Provide the (x, y) coordinate of the cell's center where the given text is located.  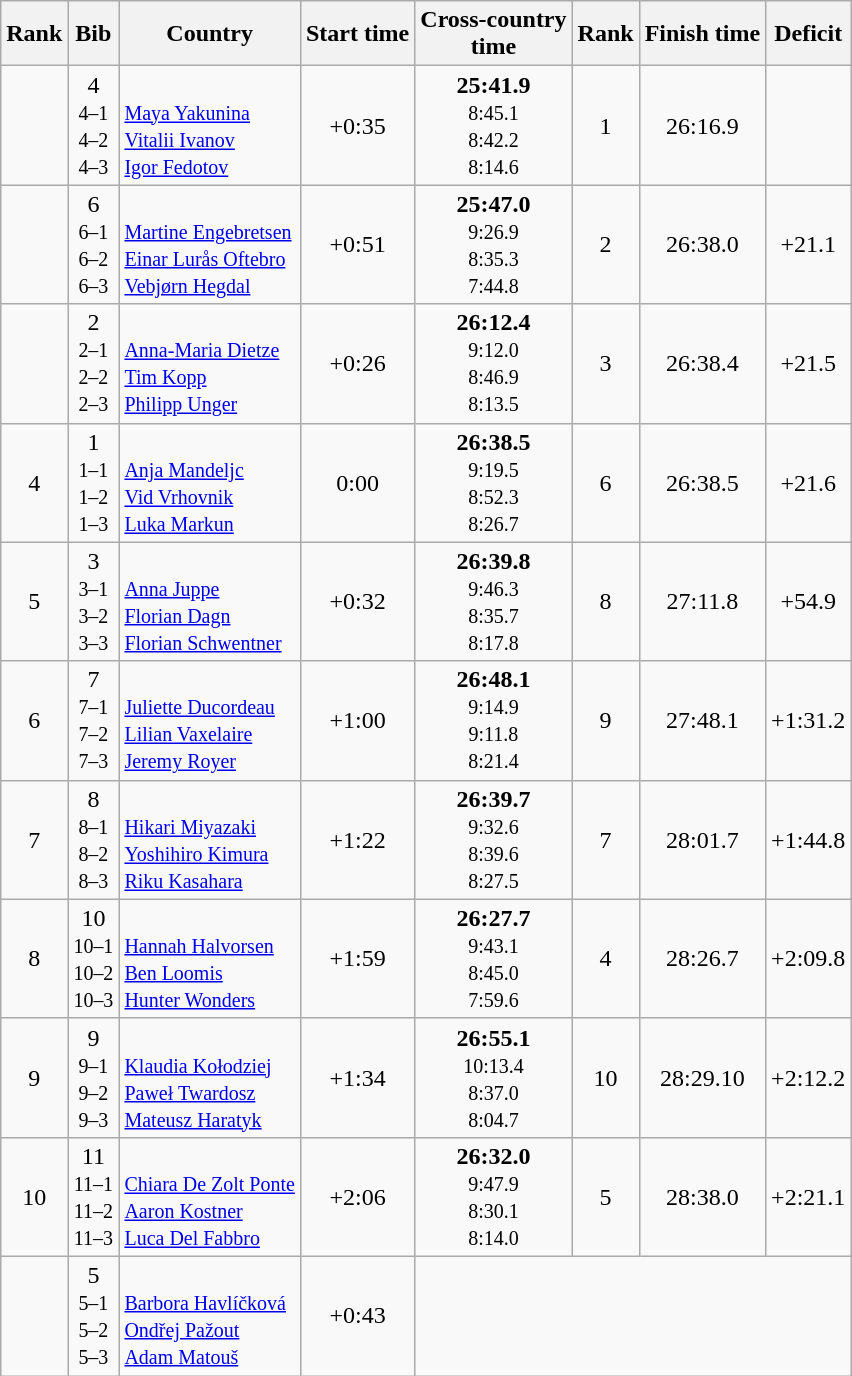
26:38.59:19.58:52.38:26.7 (494, 482)
+2:09.8 (808, 958)
27:48.1 (702, 720)
25:47.09:26.98:35.37:44.8 (494, 244)
25:41.98:45.18:42.28:14.6 (494, 126)
28:38.0 (702, 1196)
+0:43 (357, 1316)
26:16.9 (702, 126)
+0:32 (357, 602)
77–17–27–3 (94, 720)
26:27.79:43.18:45.07:59.6 (494, 958)
26:38.5 (702, 482)
26:12.49:12.08:46.98:13.5 (494, 364)
+1:44.8 (808, 840)
26:38.0 (702, 244)
26:39.89:46.38:35.78:17.8 (494, 602)
+1:22 (357, 840)
Hannah HalvorsenBen LoomisHunter Wonders (210, 958)
88–18–28–3 (94, 840)
+21.5 (808, 364)
2 (606, 244)
+1:00 (357, 720)
+21.6 (808, 482)
Country (210, 34)
26:39.79:32.68:39.68:27.5 (494, 840)
44–14–24–3 (94, 126)
28:01.7 (702, 840)
33–13–23–3 (94, 602)
11–11–21–3 (94, 482)
Hikari MiyazakiYoshihiro KimuraRiku Kasahara (210, 840)
Bib (94, 34)
27:11.8 (702, 602)
1010–110–210–3 (94, 958)
26:32.09:47.98:30.18:14.0 (494, 1196)
26:38.4 (702, 364)
22–12–22–3 (94, 364)
+2:12.2 (808, 1078)
Barbora HavlíčkováOndřej PažoutAdam Matouš (210, 1316)
+1:59 (357, 958)
+54.9 (808, 602)
26:48.19:14.99:11.88:21.4 (494, 720)
Martine EngebretsenEinar Lurås OftebroVebjørn Hegdal (210, 244)
3 (606, 364)
Maya YakuninaVitalii IvanovIgor Fedotov (210, 126)
+2:06 (357, 1196)
Klaudia KołodziejPaweł TwardoszMateusz Haratyk (210, 1078)
Start time (357, 34)
+0:26 (357, 364)
+1:31.2 (808, 720)
Juliette DucordeauLilian VaxelaireJeremy Royer (210, 720)
+1:34 (357, 1078)
99–19–29–3 (94, 1078)
+21.1 (808, 244)
Anja MandeljcVid VrhovnikLuka Markun (210, 482)
1 (606, 126)
55–15–25–3 (94, 1316)
Anna-Maria DietzeTim KoppPhilipp Unger (210, 364)
+0:51 (357, 244)
Deficit (808, 34)
+2:21.1 (808, 1196)
28:29.10 (702, 1078)
26:55.110:13.48:37.08:04.7 (494, 1078)
+0:35 (357, 126)
28:26.7 (702, 958)
66–16–26–3 (94, 244)
Anna JuppeFlorian DagnFlorian Schwentner (210, 602)
Chiara De Zolt PonteAaron KostnerLuca Del Fabbro (210, 1196)
0:00 (357, 482)
Finish time (702, 34)
1111–111–211–3 (94, 1196)
Cross-countrytime (494, 34)
